For the text-containing cell, return its midpoint in (x, y) coordinate format. 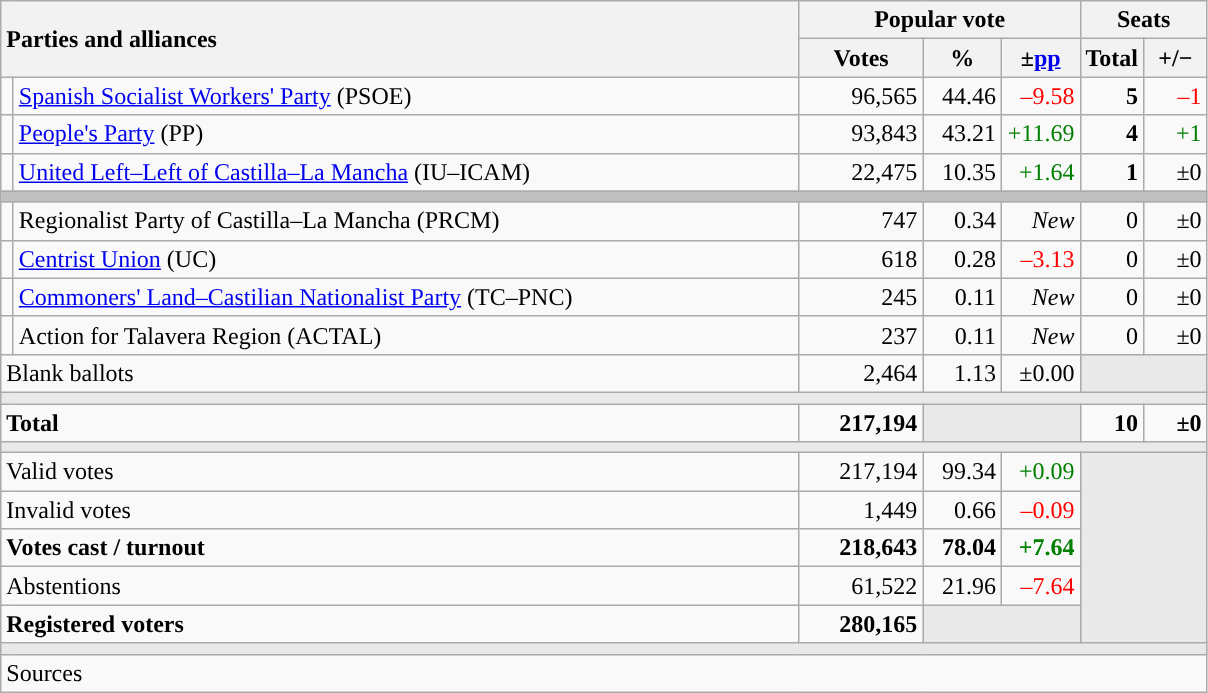
747 (861, 221)
Seats (1144, 20)
+7.64 (1040, 548)
% (962, 58)
43.21 (962, 134)
1.13 (962, 373)
Action for Talavera Region (ACTAL) (406, 335)
Sources (604, 673)
People's Party (PP) (406, 134)
Regionalist Party of Castilla–La Mancha (PRCM) (406, 221)
99.34 (962, 472)
61,522 (861, 586)
4 (1112, 134)
±pp (1040, 58)
Votes (861, 58)
+0.09 (1040, 472)
Parties and alliances (400, 39)
22,475 (861, 172)
Abstentions (400, 586)
Registered voters (400, 624)
10 (1112, 423)
Popular vote (940, 20)
–3.13 (1040, 259)
+/− (1176, 58)
United Left–Left of Castilla–La Mancha (IU–ICAM) (406, 172)
245 (861, 297)
0.66 (962, 510)
+11.69 (1040, 134)
Invalid votes (400, 510)
–1 (1176, 96)
Commoners' Land–Castilian Nationalist Party (TC–PNC) (406, 297)
1 (1112, 172)
Blank ballots (400, 373)
Centrist Union (UC) (406, 259)
Votes cast / turnout (400, 548)
Spanish Socialist Workers' Party (PSOE) (406, 96)
618 (861, 259)
Valid votes (400, 472)
21.96 (962, 586)
+1 (1176, 134)
280,165 (861, 624)
–7.64 (1040, 586)
93,843 (861, 134)
0.34 (962, 221)
0.28 (962, 259)
96,565 (861, 96)
+1.64 (1040, 172)
2,464 (861, 373)
–0.09 (1040, 510)
78.04 (962, 548)
–9.58 (1040, 96)
44.46 (962, 96)
±0.00 (1040, 373)
10.35 (962, 172)
218,643 (861, 548)
5 (1112, 96)
237 (861, 335)
1,449 (861, 510)
